Provide the [x, y] coordinate of the cell's center where the given text is located.  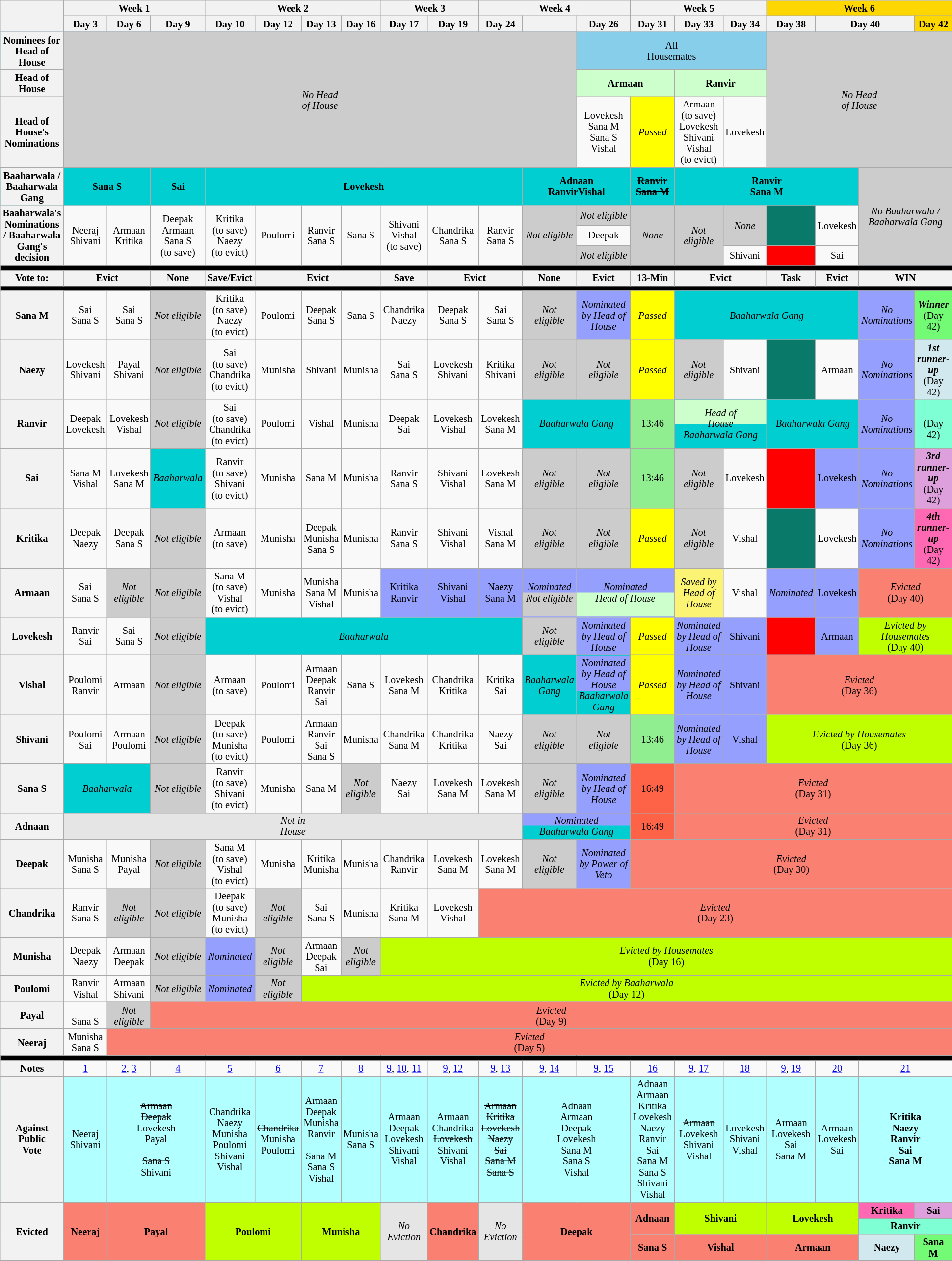
4 [178, 1068]
ShivaniVishal(to save) [404, 235]
Day 3 [85, 24]
ChandrikaRanvir [404, 864]
Evicted(Day 9) [551, 1016]
MunishaSana MVishal [321, 593]
Day 42 [933, 24]
Nominees for Head of House [32, 51]
NaezySai [404, 788]
Evicted by Housemates(Day 40) [905, 636]
Evicted(Day 30) [791, 864]
ChandrikaNaezyMunishaPoulomiShivaniVishal [230, 1139]
Day 6 [129, 24]
KritikaNaezyRanvirSaiSana M [905, 1139]
6 [278, 1068]
All Housemates [672, 51]
ArmaanShivani [129, 988]
Armaan LovekeshShivaniVishal [699, 1139]
Head ofHouseBaaharwala Gang [720, 424]
AgainstPublicVote [32, 1139]
MunishaPayal [129, 864]
ArmaanDeepakLovekeshShivaniVishal [404, 1139]
ArmaanDeepakMunishaRanvirSana MSana SVishal [321, 1139]
Week 4 [555, 8]
18 [745, 1068]
Day 31 [653, 24]
Head of House's Nominations [32, 131]
KritikaSana M [404, 913]
AdnaanArmaanDeepakLovekeshSana MSana SVishal [576, 1139]
Day 17 [404, 24]
PoulomiSai [85, 739]
PoulomiRanvir [85, 684]
LovekeshSana MSana SVishal [604, 131]
9, 14 [549, 1068]
Evicted by Housemates(Day 16) [666, 956]
Week 3 [430, 8]
ChandrikaMunishaPoulomi [278, 1139]
5 [230, 1068]
VishalSana M [501, 538]
ArmaanKritika [129, 235]
3rd runner-up(Day 42) [933, 478]
ChandrikaSana S [452, 235]
Week 1 [134, 8]
Kritika Sai [501, 684]
RanvirSai [85, 636]
ChandrikaNaezy [404, 315]
Baaharwala / Baaharwala Gang [32, 186]
Winner(Day 42) [933, 315]
DeepakMunishaSana S [321, 538]
Day 10 [230, 24]
21 [905, 1068]
Head of House [32, 83]
KritikaRanvir [404, 593]
Evicted by Housemates(Day 36) [859, 739]
1st runner-up(Day 42) [933, 369]
9, 17 [699, 1068]
Day 19 [452, 24]
Day 38 [791, 24]
PayalShivani [129, 369]
Evicted(Day 36) [859, 684]
Day 16 [361, 24]
Day 12 [278, 24]
Armaan(to save)LovekeshShivaniVishal(to evict) [699, 131]
Week 6 [859, 8]
Evicted(Day 23) [715, 913]
Day 40 [865, 24]
Naezy Sai [501, 739]
Evicted(Day 5) [529, 1042]
Task [791, 278]
DeepakSai [404, 424]
ArmaanChandrikaLovekeshShivaniVishal [452, 1139]
Sana MVishal [85, 478]
Evicted by Baaharwala(Day 12) [627, 988]
Day 9 [178, 24]
9, 10, 11 [404, 1068]
Save [404, 278]
1 [85, 1068]
20 [837, 1068]
13-Min [653, 278]
ArmaanDeepakLovekeshPayalSana SShivani [156, 1139]
Baaharwala's Nominations / Baaharwala Gang's decision [32, 235]
Saved by Head of House [699, 593]
ArmaanLovekeshSai [837, 1139]
No Baaharwala / Baaharwala Gang [905, 216]
(Day 42) [933, 424]
8 [361, 1068]
Evicted(Day 40) [905, 593]
Day 34 [745, 24]
Nominated Head of House [625, 593]
ArmaanPoulomi [129, 739]
Evicted [32, 1232]
9, 13 [501, 1068]
7 [321, 1068]
Kritika Shivani [501, 369]
Ranvir Sana M [653, 186]
ChandrikaSana M [404, 739]
16 [653, 1068]
Week 2 [293, 8]
Save/Evict [230, 278]
LovekeshShivaniVishal [745, 1139]
ArmaanRanvirSaiSana S [321, 739]
Not in House [292, 826]
9, 15 [604, 1068]
Nominated by Head of House Baaharwala Gang [604, 684]
9, 19 [791, 1068]
WIN [905, 278]
DeepakLovekesh [85, 424]
Nominated Not eligible [549, 593]
AdnaanRanvirVishal [576, 186]
Day 26 [604, 24]
Day 13 [321, 24]
AdnaanArmaanKritikaLovekeshNaezyRanvirSaiSana MSana SShivaniVishal [653, 1139]
ArmaanLovekeshSaiSana M [791, 1139]
ArmaanDeepakSai [321, 956]
9, 12 [452, 1068]
4th runner-up(Day 42) [933, 538]
Vote to: [32, 278]
ArmaanDeepak [129, 956]
Week 5 [699, 8]
Nominated by Power of Veto [604, 864]
2, 3 [129, 1068]
ArmaanKritikaLovekeshNaezySaiSana MSana S [501, 1139]
Nominated Baaharwala Gang [576, 826]
Day 33 [699, 24]
NaezySana M [501, 593]
ArmaanDeepakRanvirSai [321, 684]
KritikaMunisha [321, 864]
Notes [32, 1068]
Day 24 [501, 24]
RanvirSana M [767, 186]
RanvirVishal [85, 988]
DeepakArmaanSana S(to save) [178, 235]
